Identify which cell holds the provided text, then report its (x, y) central coordinate. 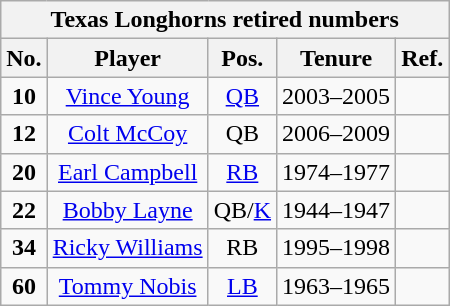
1963–1965 (336, 286)
Bobby Layne (128, 210)
Ricky Williams (128, 248)
Colt McCoy (128, 134)
Pos. (242, 58)
Texas Longhorns retired numbers (225, 20)
2006–2009 (336, 134)
Player (128, 58)
1944–1947 (336, 210)
2003–2005 (336, 96)
Ref. (422, 58)
20 (24, 172)
No. (24, 58)
12 (24, 134)
Vince Young (128, 96)
Earl Campbell (128, 172)
Tommy Nobis (128, 286)
60 (24, 286)
22 (24, 210)
LB (242, 286)
1974–1977 (336, 172)
Tenure (336, 58)
34 (24, 248)
10 (24, 96)
1995–1998 (336, 248)
QB/K (242, 210)
